Return the (x, y) coordinate for the center point of the cell that contains the specified text.  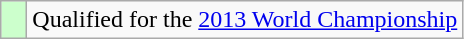
Qualified for the 2013 World Championship (245, 20)
